Scan for the cell matching the given text and deliver its (X, Y) coordinate at center. 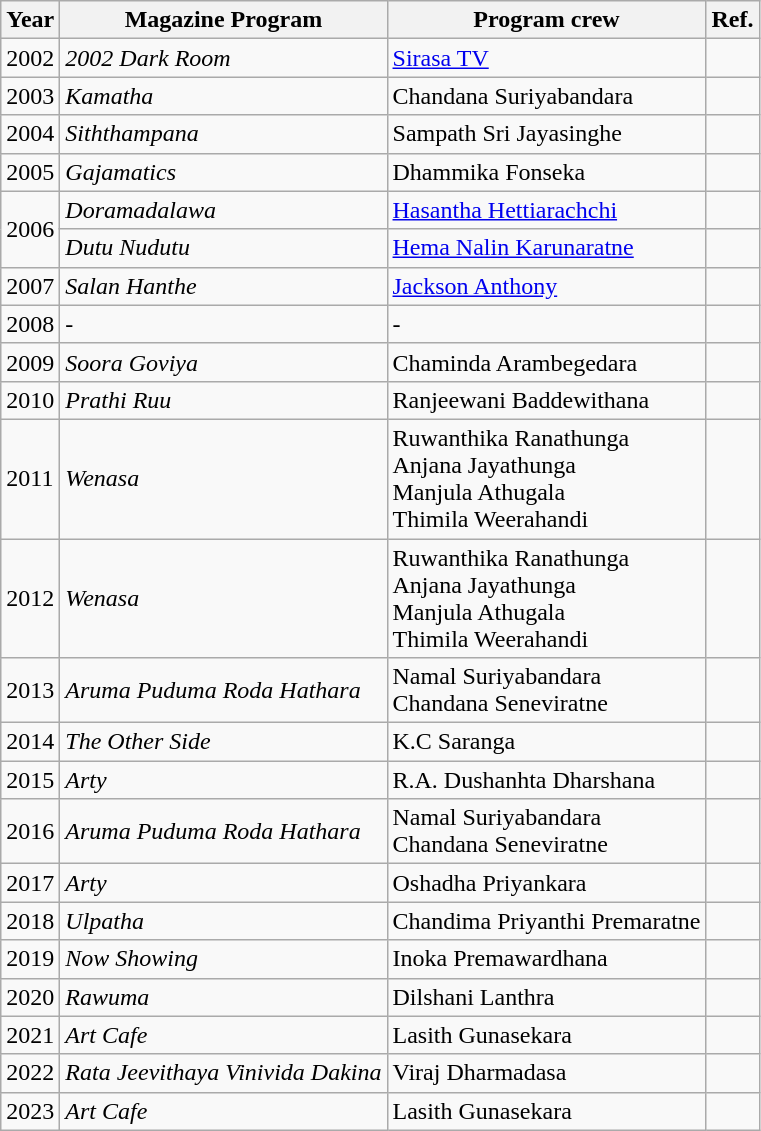
Jackson Anthony (546, 286)
2004 (30, 134)
Doramadalawa (224, 210)
Prathi Ruu (224, 400)
Sampath Sri Jayasinghe (546, 134)
Dutu Nudutu (224, 248)
2011 (30, 478)
Rata Jeevithaya Vinivida Dakina (224, 1073)
The Other Side (224, 742)
2017 (30, 883)
2002 Dark Room (224, 58)
Dhammika Fonseka (546, 172)
2003 (30, 96)
Rawuma (224, 997)
2023 (30, 1111)
2021 (30, 1035)
Oshadha Priyankara (546, 883)
2015 (30, 780)
2020 (30, 997)
Kamatha (224, 96)
Sirasa TV (546, 58)
Siththampana (224, 134)
2012 (30, 598)
2022 (30, 1073)
Now Showing (224, 959)
K.C Saranga (546, 742)
2019 (30, 959)
2010 (30, 400)
Ulpatha (224, 921)
2006 (30, 229)
2009 (30, 362)
Hema Nalin Karunaratne (546, 248)
2013 (30, 690)
Ranjeewani Baddewithana (546, 400)
R.A. Dushanhta Dharshana (546, 780)
2007 (30, 286)
2005 (30, 172)
Gajamatics (224, 172)
2002 (30, 58)
Salan Hanthe (224, 286)
2016 (30, 832)
Dilshani Lanthra (546, 997)
Viraj Dharmadasa (546, 1073)
Hasantha Hettiarachchi (546, 210)
Inoka Premawardhana (546, 959)
2008 (30, 324)
Chandana Suriyabandara (546, 96)
Program crew (546, 20)
2018 (30, 921)
Soora Goviya (224, 362)
Year (30, 20)
2014 (30, 742)
Chandima Priyanthi Premaratne (546, 921)
Magazine Program (224, 20)
Ref. (732, 20)
Chaminda Arambegedara (546, 362)
